Pinpoint the cell where the given text exists, returning its [x, y] midpoint coordinate. 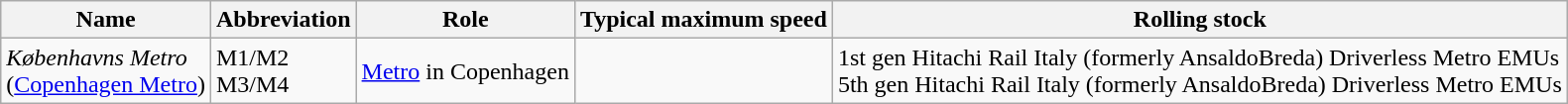
Rolling stock [1200, 20]
Typical maximum speed [703, 20]
Københavns Metro(Copenhagen Metro) [106, 71]
Abbreviation [284, 20]
Role [465, 20]
Name [106, 20]
Metro in Copenhagen [465, 71]
1st gen Hitachi Rail Italy (formerly AnsaldoBreda) Driverless Metro EMUs5th gen Hitachi Rail Italy (formerly AnsaldoBreda) Driverless Metro EMUs [1200, 71]
M1/M2M3/M4 [284, 71]
